Determine the (x, y) coordinate at the center of the cell enclosing the given text.  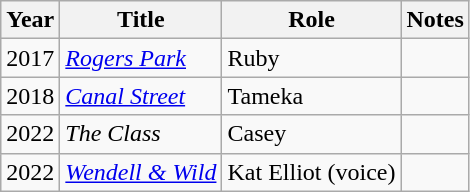
Ruby (312, 58)
Casey (312, 134)
Kat Elliot (voice) (312, 172)
Notes (435, 20)
The Class (141, 134)
Tameka (312, 96)
2018 (30, 96)
Canal Street (141, 96)
Year (30, 20)
2017 (30, 58)
Role (312, 20)
Title (141, 20)
Wendell & Wild (141, 172)
Rogers Park (141, 58)
